For the text-containing cell, return its midpoint in (x, y) coordinate format. 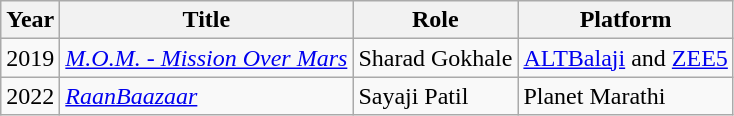
ALTBalaji and ZEE5 (626, 58)
Platform (626, 20)
M.O.M. - Mission Over Mars (206, 58)
2022 (30, 96)
2019 (30, 58)
Title (206, 20)
RaanBaazaar (206, 96)
Planet Marathi (626, 96)
Role (436, 20)
Sharad Gokhale (436, 58)
Year (30, 20)
Sayaji Patil (436, 96)
